For the text-containing cell, return its midpoint in (X, Y) coordinate format. 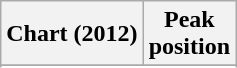
Peakposition (189, 34)
Chart (2012) (72, 34)
